Return (X, Y) of the center of cell containing provided text 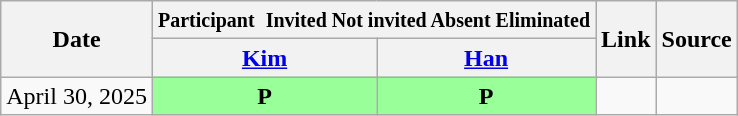
Source (696, 39)
April 30, 2025 (77, 96)
Participant Invited Not invited Absent Eliminated (374, 20)
Kim (264, 58)
Link (626, 39)
Han (486, 58)
Date (77, 39)
